Extract the (x, y) coordinate from the center of the cell holding the provided text.  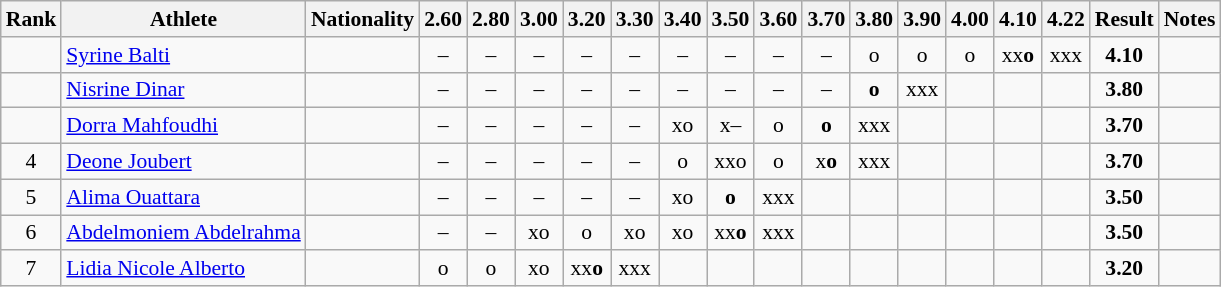
4.22 (1066, 19)
7 (32, 269)
3.40 (683, 19)
4.00 (970, 19)
Athlete (184, 19)
3.30 (635, 19)
Deone Joubert (184, 162)
Result (1124, 19)
Rank (32, 19)
5 (32, 197)
Abdelmoniem Abdelrahma (184, 233)
2.80 (491, 19)
3.60 (778, 19)
Dorra Mahfoudhi (184, 126)
6 (32, 233)
Notes (1190, 19)
2.60 (443, 19)
3.90 (922, 19)
Syrine Balti (184, 55)
Lidia Nicole Alberto (184, 269)
x– (731, 126)
Alima Ouattara (184, 197)
Nationality (362, 19)
Nisrine Dinar (184, 90)
3.00 (539, 19)
4 (32, 162)
